Find where the given text appears and provide that cell's center as (X, Y) coordinate. 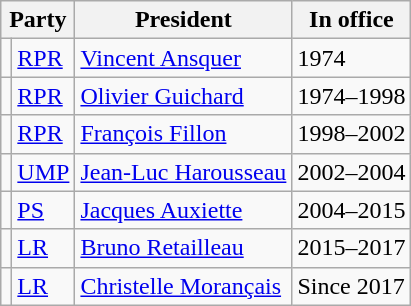
François Fillon (184, 134)
UMP (44, 172)
Christelle Morançais (184, 286)
Olivier Guichard (184, 96)
President (184, 20)
2002–2004 (352, 172)
Party (38, 20)
Since 2017 (352, 286)
Bruno Retailleau (184, 248)
1974–1998 (352, 96)
Vincent Ansquer (184, 58)
2015–2017 (352, 248)
2004–2015 (352, 210)
PS (44, 210)
1974 (352, 58)
Jean-Luc Harousseau (184, 172)
Jacques Auxiette (184, 210)
In office (352, 20)
1998–2002 (352, 134)
